Scan for the cell matching the given text and deliver its (x, y) coordinate at center. 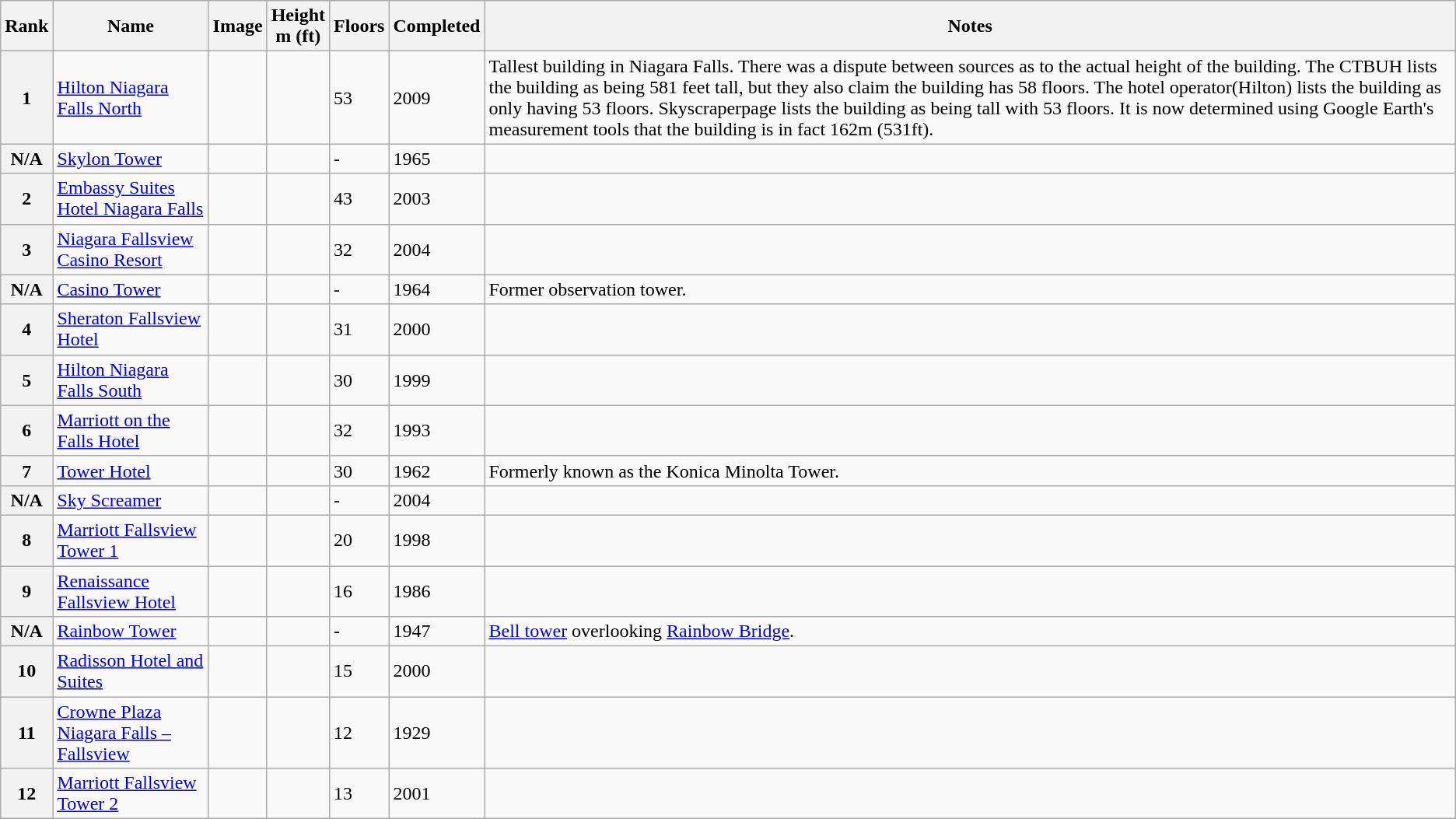
7 (26, 471)
Name (131, 26)
20 (359, 540)
Tower Hotel (131, 471)
Rank (26, 26)
15 (359, 672)
2001 (437, 793)
Crowne Plaza Niagara Falls – Fallsview (131, 733)
53 (359, 98)
Sky Screamer (131, 500)
1993 (437, 431)
1998 (437, 540)
Radisson Hotel and Suites (131, 672)
1 (26, 98)
Renaissance Fallsview Hotel (131, 591)
6 (26, 431)
Floors (359, 26)
8 (26, 540)
1962 (437, 471)
9 (26, 591)
Marriott Fallsview Tower 2 (131, 793)
Former observation tower. (970, 289)
Heightm (ft) (298, 26)
Skylon Tower (131, 159)
Marriott Fallsview Tower 1 (131, 540)
31 (359, 330)
2 (26, 199)
16 (359, 591)
1999 (437, 380)
Formerly known as the Konica Minolta Tower. (970, 471)
2003 (437, 199)
Casino Tower (131, 289)
13 (359, 793)
1929 (437, 733)
3 (26, 249)
11 (26, 733)
1964 (437, 289)
Hilton Niagara Falls North (131, 98)
Niagara Fallsview Casino Resort (131, 249)
Sheraton Fallsview Hotel (131, 330)
Rainbow Tower (131, 632)
Completed (437, 26)
Image (238, 26)
Bell tower overlooking Rainbow Bridge. (970, 632)
1947 (437, 632)
5 (26, 380)
1965 (437, 159)
1986 (437, 591)
10 (26, 672)
2009 (437, 98)
Hilton Niagara Falls South (131, 380)
43 (359, 199)
Marriott on the Falls Hotel (131, 431)
4 (26, 330)
Embassy Suites Hotel Niagara Falls (131, 199)
Notes (970, 26)
